Locate the cell with the specified text and output its (X, Y) center coordinate. 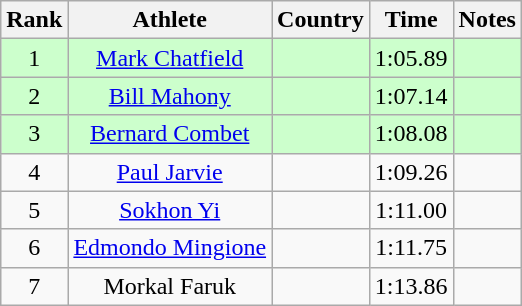
Notes (487, 20)
Sokhon Yi (170, 210)
1:05.89 (411, 58)
6 (34, 248)
5 (34, 210)
Edmondo Mingione (170, 248)
1:11.00 (411, 210)
Bernard Combet (170, 134)
Mark Chatfield (170, 58)
4 (34, 172)
2 (34, 96)
1:09.26 (411, 172)
Time (411, 20)
Paul Jarvie (170, 172)
3 (34, 134)
Athlete (170, 20)
Country (321, 20)
7 (34, 286)
1:13.86 (411, 286)
Rank (34, 20)
1:07.14 (411, 96)
1:08.08 (411, 134)
Bill Mahony (170, 96)
1:11.75 (411, 248)
Morkal Faruk (170, 286)
1 (34, 58)
